From the cell containing the given text, extract its center point as (X, Y) coordinate. 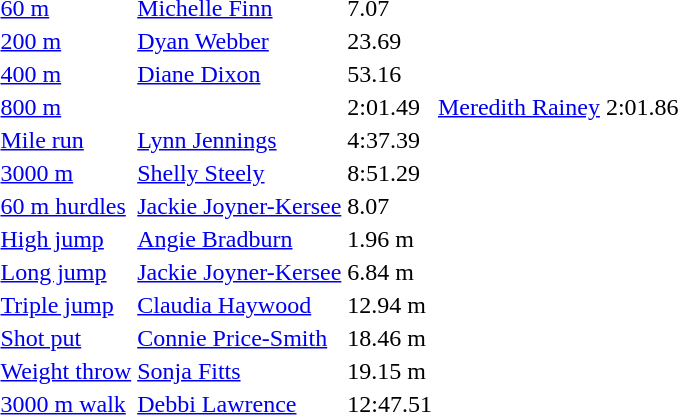
Shelly Steely (240, 173)
2:01.49 (390, 107)
Connie Price-Smith (240, 338)
Dyan Webber (240, 41)
8:51.29 (390, 173)
12.94 m (390, 305)
19.15 m (390, 371)
4:37.39 (390, 140)
6.84 m (390, 272)
8.07 (390, 206)
1.96 m (390, 239)
Angie Bradburn (240, 239)
Diane Dixon (240, 74)
Sonja Fitts (240, 371)
Meredith Rainey (518, 107)
Lynn Jennings (240, 140)
23.69 (390, 41)
53.16 (390, 74)
Claudia Haywood (240, 305)
18.46 m (390, 338)
